Return (x, y) of the center of cell containing provided text 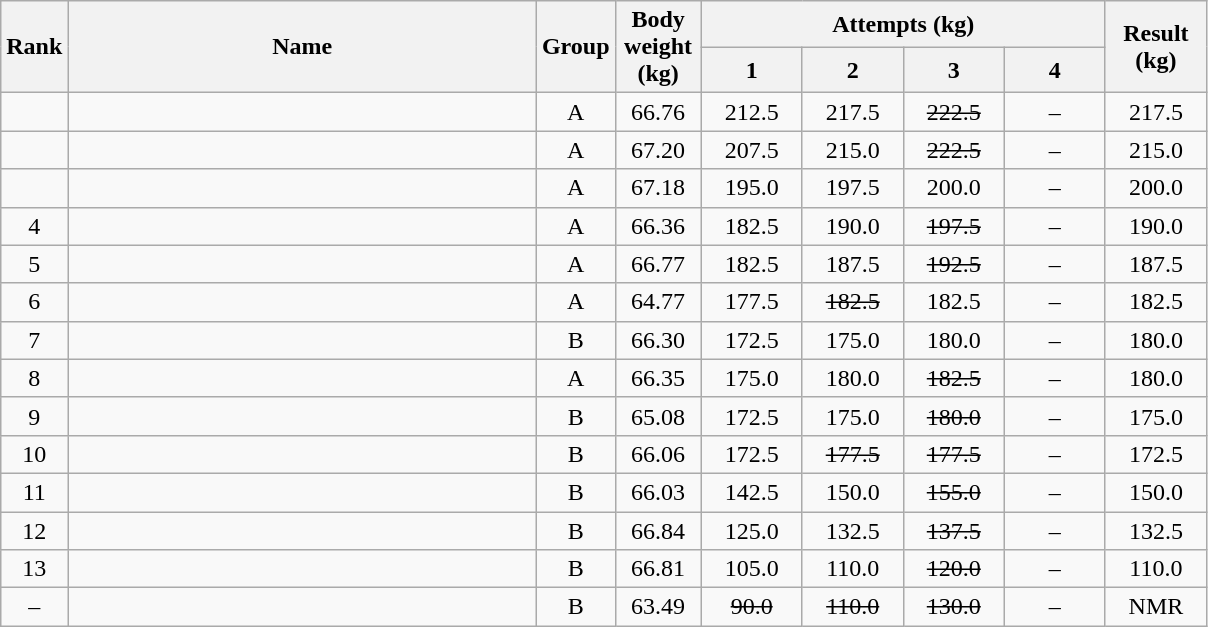
8 (34, 378)
192.5 (954, 264)
66.30 (658, 340)
66.35 (658, 378)
105.0 (752, 569)
66.81 (658, 569)
137.5 (954, 531)
6 (34, 302)
Rank (34, 47)
Body weight (kg) (658, 47)
NMR (1156, 607)
66.84 (658, 531)
Result (kg) (1156, 47)
207.5 (752, 150)
13 (34, 569)
195.0 (752, 188)
66.36 (658, 226)
120.0 (954, 569)
212.5 (752, 112)
65.08 (658, 416)
2 (852, 70)
Attempts (kg) (903, 24)
5 (34, 264)
125.0 (752, 531)
3 (954, 70)
67.20 (658, 150)
Group (576, 47)
12 (34, 531)
155.0 (954, 492)
67.18 (658, 188)
Name (302, 47)
9 (34, 416)
90.0 (752, 607)
130.0 (954, 607)
66.03 (658, 492)
66.76 (658, 112)
66.06 (658, 454)
142.5 (752, 492)
10 (34, 454)
1 (752, 70)
63.49 (658, 607)
7 (34, 340)
11 (34, 492)
64.77 (658, 302)
66.77 (658, 264)
